From the cell containing the given text, extract its center point as (x, y) coordinate. 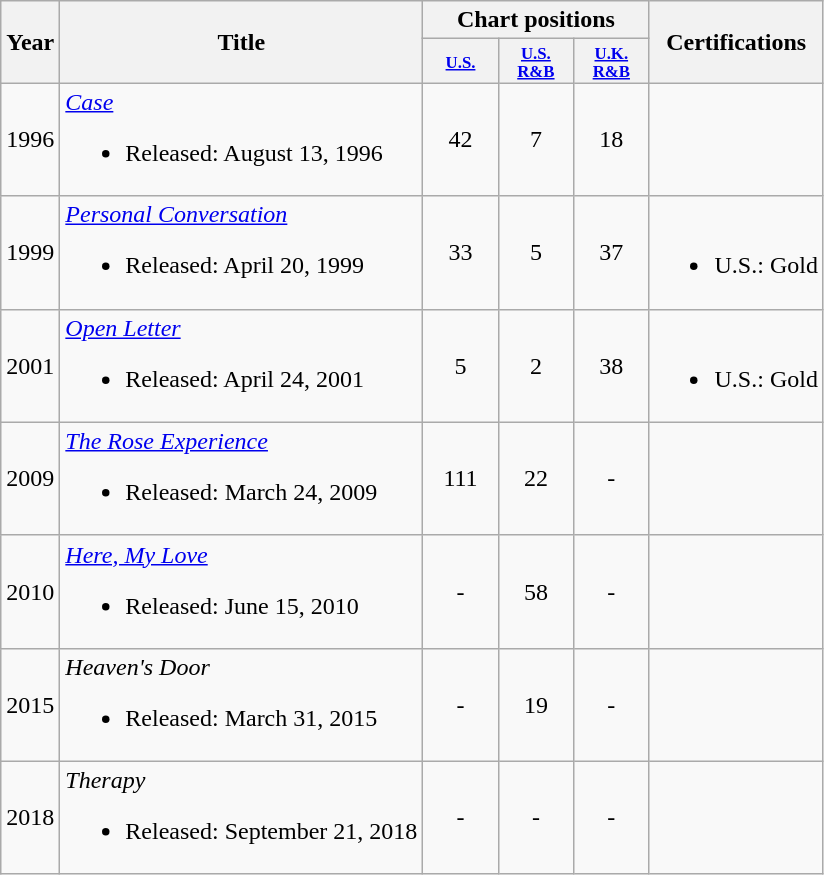
22 (536, 478)
2010 (30, 592)
U.K. R&B (612, 61)
TherapyReleased: September 21, 2018 (242, 818)
2009 (30, 478)
Year (30, 42)
33 (460, 252)
Open LetterReleased: April 24, 2001 (242, 366)
U.S. (460, 61)
2001 (30, 366)
1996 (30, 140)
7 (536, 140)
2018 (30, 818)
Here, My LoveReleased: June 15, 2010 (242, 592)
2015 (30, 704)
18 (612, 140)
111 (460, 478)
Title (242, 42)
58 (536, 592)
19 (536, 704)
37 (612, 252)
1999 (30, 252)
42 (460, 140)
The Rose ExperienceReleased: March 24, 2009 (242, 478)
2 (536, 366)
CaseReleased: August 13, 1996 (242, 140)
Chart positions (536, 20)
Heaven's DoorReleased: March 31, 2015 (242, 704)
Personal ConversationReleased: April 20, 1999 (242, 252)
Certifications (736, 42)
38 (612, 366)
U.S. R&B (536, 61)
